Output the [X, Y] coordinate of the center of the cell containing the given text.  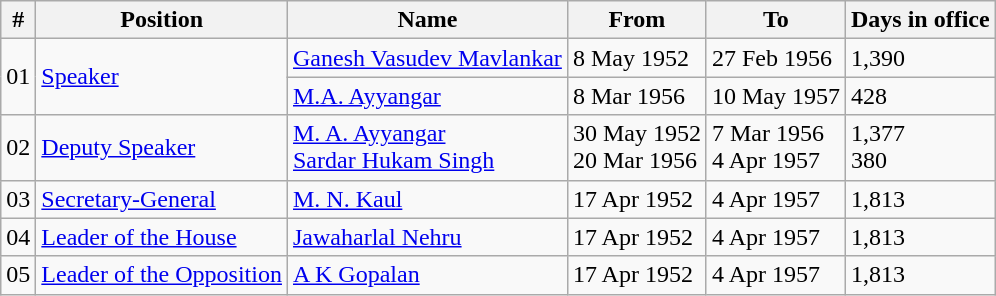
Ganesh Vasudev Mavlankar [427, 58]
Deputy Speaker [162, 148]
05 [18, 275]
A K Gopalan [427, 275]
8 May 1952 [636, 58]
M.A. Ayyangar [427, 96]
To [776, 20]
# [18, 20]
428 [920, 96]
1,377380 [920, 148]
01 [18, 77]
From [636, 20]
Secretary-General [162, 199]
30 May 195220 Mar 1956 [636, 148]
Jawaharlal Nehru [427, 237]
M. A. AyyangarSardar Hukam Singh [427, 148]
7 Mar 19564 Apr 1957 [776, 148]
M. N. Kaul [427, 199]
27 Feb 1956 [776, 58]
Leader of the House [162, 237]
Position [162, 20]
Leader of the Opposition [162, 275]
Name [427, 20]
10 May 1957 [776, 96]
Days in office [920, 20]
03 [18, 199]
1,390 [920, 58]
04 [18, 237]
8 Mar 1956 [636, 96]
Speaker [162, 77]
02 [18, 148]
